Determine the [x, y] coordinate at the center of the cell enclosing the given text.  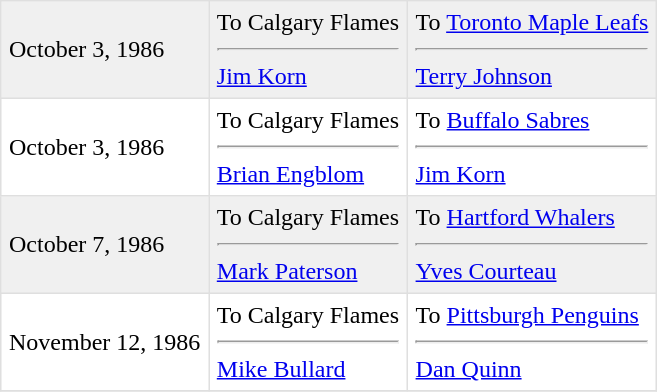
November 12, 1986 [105, 342]
To Pittsburgh Penguins Dan Quinn [532, 342]
To Calgary FlamesMark Paterson [308, 245]
To Calgary FlamesJim Korn [308, 50]
To Calgary FlamesBrian Engblom [308, 147]
To Hartford Whalers Yves Courteau [532, 245]
To Buffalo Sabres Jim Korn [532, 147]
To Toronto Maple Leafs Terry Johnson [532, 50]
To Calgary FlamesMike Bullard [308, 342]
October 7, 1986 [105, 245]
